Return [X, Y] of the center of cell containing provided text 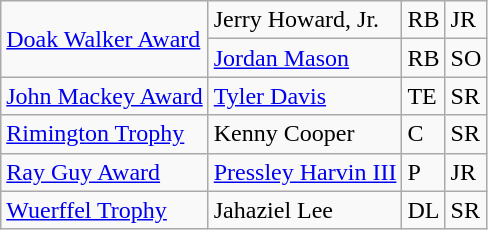
Rimington Trophy [104, 134]
Wuerffel Trophy [104, 210]
DL [424, 210]
SO [466, 58]
Tyler Davis [305, 96]
P [424, 172]
Pressley Harvin III [305, 172]
Ray Guy Award [104, 172]
Jahaziel Lee [305, 210]
Doak Walker Award [104, 39]
Jordan Mason [305, 58]
C [424, 134]
Jerry Howard, Jr. [305, 20]
John Mackey Award [104, 96]
Kenny Cooper [305, 134]
TE [424, 96]
